Output the [x, y] coordinate of the center of the cell containing the given text.  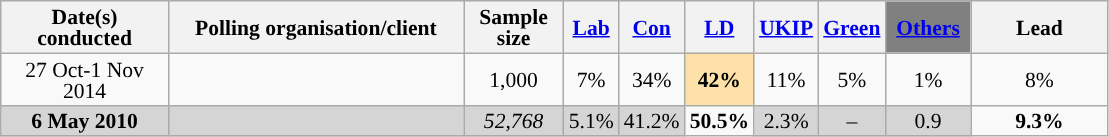
42% [720, 79]
Sample size [514, 27]
7% [592, 79]
UKIP [786, 27]
2.3% [786, 120]
Date(s)conducted [85, 27]
41.2% [652, 120]
5% [852, 79]
34% [652, 79]
52,768 [514, 120]
9.3% [1040, 120]
1% [928, 79]
– [852, 120]
0.9 [928, 120]
Green [852, 27]
Polling organisation/client [316, 27]
11% [786, 79]
Lab [592, 27]
LD [720, 27]
5.1% [592, 120]
Others [928, 27]
Con [652, 27]
8% [1040, 79]
Lead [1040, 27]
27 Oct-1 Nov 2014 [85, 79]
50.5% [720, 120]
6 May 2010 [85, 120]
1,000 [514, 79]
